Determine the [X, Y] coordinate at the center of the cell enclosing the given text.  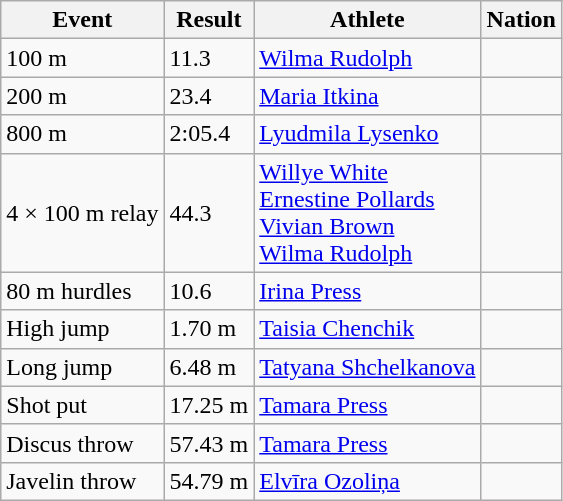
Irina Press [368, 291]
10.6 [209, 291]
17.25 m [209, 405]
100 m [82, 58]
200 m [82, 96]
Elvīra Ozoliņa [368, 481]
Discus throw [82, 443]
Tatyana Shchelkanova [368, 367]
6.48 m [209, 367]
23.4 [209, 96]
High jump [82, 329]
2:05.4 [209, 134]
Athlete [368, 20]
Long jump [82, 367]
Maria Itkina [368, 96]
800 m [82, 134]
Javelin throw [82, 481]
Shot put [82, 405]
Taisia Chenchik [368, 329]
Wilma Rudolph [368, 58]
57.43 m [209, 443]
Willye WhiteErnestine PollardsVivian BrownWilma Rudolph [368, 212]
Nation [521, 20]
4 × 100 m relay [82, 212]
44.3 [209, 212]
Lyudmila Lysenko [368, 134]
80 m hurdles [82, 291]
11.3 [209, 58]
1.70 m [209, 329]
Event [82, 20]
54.79 m [209, 481]
Result [209, 20]
